Scan for the cell matching the given text and deliver its (x, y) coordinate at center. 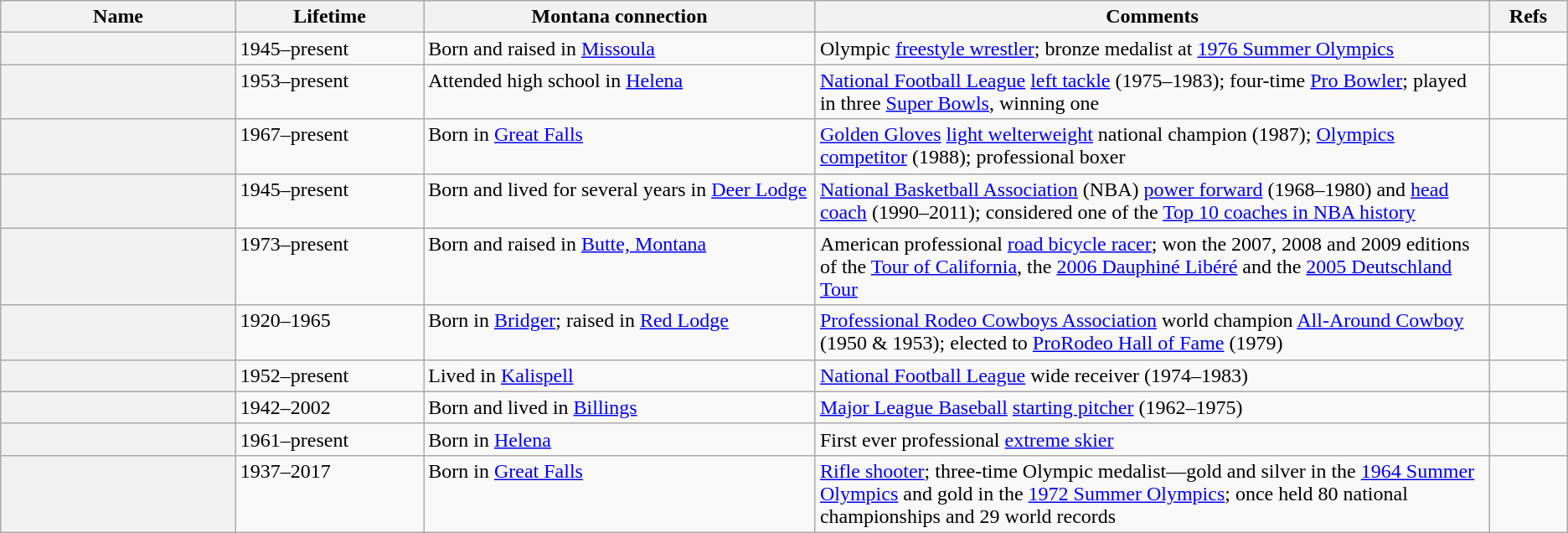
Born and raised in Butte, Montana (620, 266)
Montana connection (620, 17)
Born in Helena (620, 439)
1961–present (329, 439)
Born and lived for several years in Deer Lodge (620, 201)
Born and lived in Billings (620, 407)
1952–present (329, 375)
Comments (1152, 17)
Major League Baseball starting pitcher (1962–1975) (1152, 407)
1942–2002 (329, 407)
Born in Bridger; raised in Red Lodge (620, 332)
Professional Rodeo Cowboys Association world champion All-Around Cowboy (1950 & 1953); elected to ProRodeo Hall of Fame (1979) (1152, 332)
National Football League wide receiver (1974–1983) (1152, 375)
1920–1965 (329, 332)
Attended high school in Helena (620, 92)
Name (119, 17)
1973–present (329, 266)
Refs (1529, 17)
Born and raised in Missoula (620, 49)
National Basketball Association (NBA) power forward (1968–1980) and head coach (1990–2011); considered one of the Top 10 coaches in NBA history (1152, 201)
First ever professional extreme skier (1152, 439)
Lifetime (329, 17)
1953–present (329, 92)
Golden Gloves light welterweight national champion (1987); Olympics competitor (1988); professional boxer (1152, 146)
1937–2017 (329, 494)
National Football League left tackle (1975–1983); four-time Pro Bowler; played in three Super Bowls, winning one (1152, 92)
Olympic freestyle wrestler; bronze medalist at 1976 Summer Olympics (1152, 49)
1967–present (329, 146)
Lived in Kalispell (620, 375)
